For the text-containing cell, return its midpoint in [x, y] coordinate format. 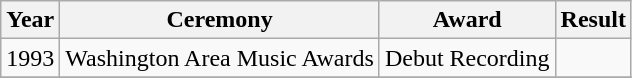
1993 [30, 58]
Washington Area Music Awards [220, 58]
Result [593, 20]
Year [30, 20]
Debut Recording [467, 58]
Ceremony [220, 20]
Award [467, 20]
